Pinpoint the cell where the given text exists, returning its [X, Y] midpoint coordinate. 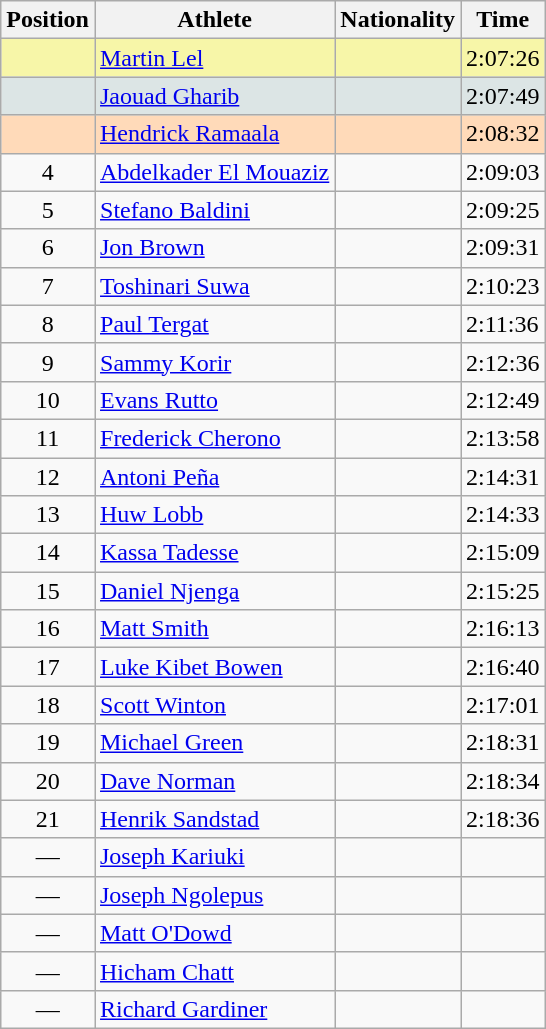
2:16:13 [503, 629]
Toshinari Suwa [214, 286]
2:18:36 [503, 819]
Matt O'Dowd [214, 933]
16 [48, 629]
2:07:26 [503, 58]
Nationality [398, 20]
Kassa Tadesse [214, 553]
Martin Lel [214, 58]
2:07:49 [503, 96]
2:14:33 [503, 515]
Abdelkader El Mouaziz [214, 172]
Daniel Njenga [214, 591]
10 [48, 400]
17 [48, 667]
2:18:34 [503, 781]
15 [48, 591]
2:13:58 [503, 438]
2:14:31 [503, 477]
Frederick Cherono [214, 438]
Dave Norman [214, 781]
Sammy Korir [214, 362]
21 [48, 819]
2:18:31 [503, 743]
2:17:01 [503, 705]
Position [48, 20]
Antoni Peña [214, 477]
2:09:25 [503, 210]
2:15:09 [503, 553]
Stefano Baldini [214, 210]
Evans Rutto [214, 400]
Luke Kibet Bowen [214, 667]
Huw Lobb [214, 515]
4 [48, 172]
Hicham Chatt [214, 971]
2:10:23 [503, 286]
19 [48, 743]
2:12:49 [503, 400]
9 [48, 362]
Henrik Sandstad [214, 819]
5 [48, 210]
Jon Brown [214, 248]
2:09:31 [503, 248]
2:12:36 [503, 362]
Hendrick Ramaala [214, 134]
2:15:25 [503, 591]
Jaouad Gharib [214, 96]
Matt Smith [214, 629]
Scott Winton [214, 705]
Time [503, 20]
2:08:32 [503, 134]
Joseph Ngolepus [214, 895]
2:09:03 [503, 172]
Athlete [214, 20]
20 [48, 781]
Richard Gardiner [214, 1009]
18 [48, 705]
Joseph Kariuki [214, 857]
7 [48, 286]
2:11:36 [503, 324]
2:16:40 [503, 667]
8 [48, 324]
6 [48, 248]
12 [48, 477]
11 [48, 438]
13 [48, 515]
Michael Green [214, 743]
Paul Tergat [214, 324]
14 [48, 553]
